Provide the (X, Y) coordinate of the cell's center where the given text is located.  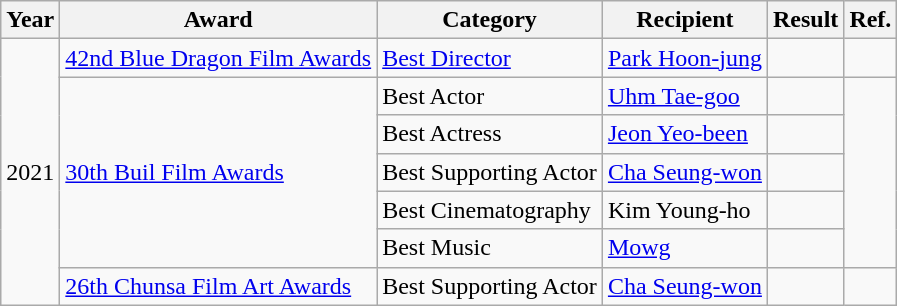
Best Cinematography (490, 210)
Uhm Tae-goo (684, 96)
Mowg (684, 248)
Ref. (870, 20)
26th Chunsa Film Art Awards (218, 286)
Best Actor (490, 96)
Best Director (490, 58)
30th Buil Film Awards (218, 172)
Kim Young-ho (684, 210)
Recipient (684, 20)
Award (218, 20)
Year (30, 20)
Jeon Yeo-been (684, 134)
Best Actress (490, 134)
Best Music (490, 248)
42nd Blue Dragon Film Awards (218, 58)
Category (490, 20)
2021 (30, 172)
Result (805, 20)
Park Hoon-jung (684, 58)
